Capture the cell that displays the provided text and extract its [x, y] central coordinate. 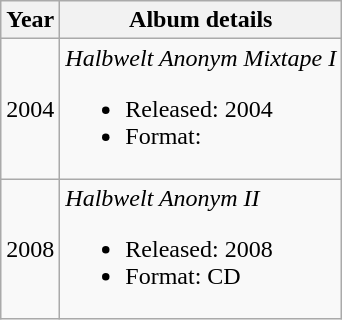
Year [30, 20]
Halbwelt Anonym IIReleased: 2008Format: CD [201, 249]
2004 [30, 109]
Halbwelt Anonym Mixtape IReleased: 2004Format: [201, 109]
2008 [30, 249]
Album details [201, 20]
